Detect which cell encompasses the target text, then output its (X, Y) center coordinate. 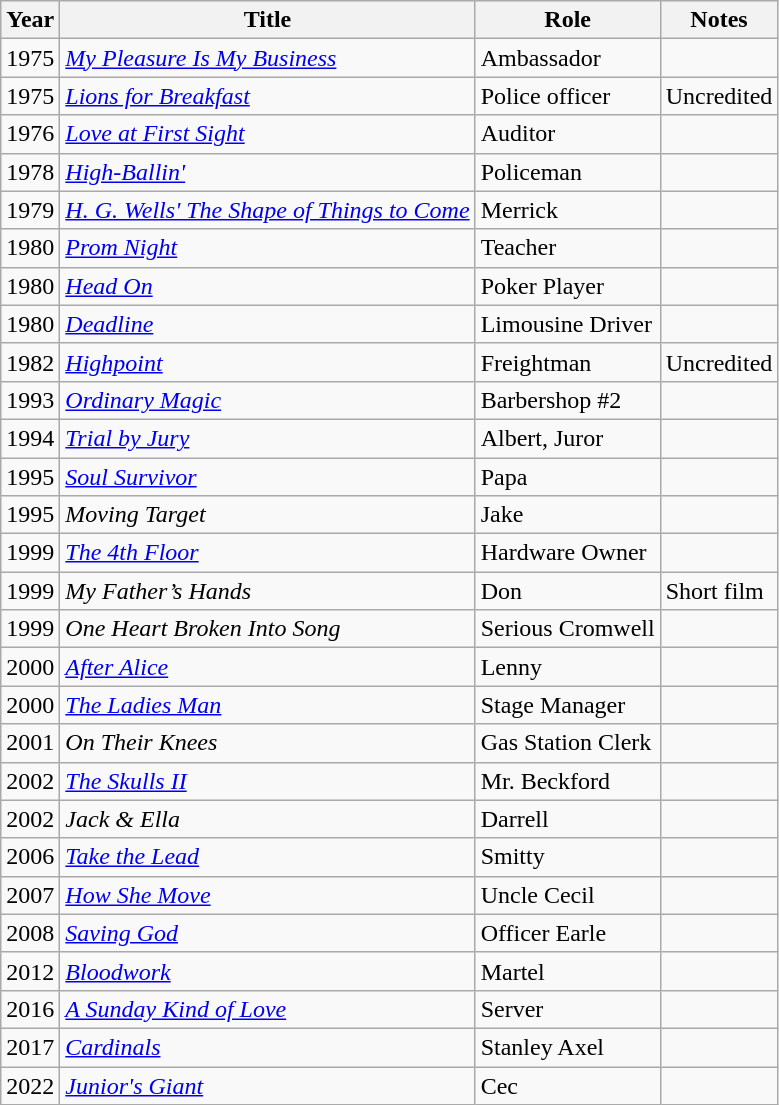
2007 (30, 895)
2006 (30, 857)
Lenny (568, 667)
Officer Earle (568, 933)
2008 (30, 933)
Love at First Sight (268, 134)
2017 (30, 1047)
Martel (568, 971)
A Sunday Kind of Love (268, 1009)
Cardinals (268, 1047)
Albert, Juror (568, 438)
Don (568, 591)
Barbershop #2 (568, 400)
1994 (30, 438)
Limousine Driver (568, 324)
On Their Knees (268, 743)
Freightman (568, 362)
Police officer (568, 96)
H. G. Wells' The Shape of Things to Come (268, 210)
Bloodwork (268, 971)
How She Move (268, 895)
Darrell (568, 819)
1976 (30, 134)
Policeman (568, 172)
Highpoint (268, 362)
Cec (568, 1085)
Junior's Giant (268, 1085)
Poker Player (568, 286)
Mr. Beckford (568, 781)
Title (268, 20)
2016 (30, 1009)
2022 (30, 1085)
The 4th Floor (268, 553)
Stanley Axel (568, 1047)
Gas Station Clerk (568, 743)
Role (568, 20)
Trial by Jury (268, 438)
Uncle Cecil (568, 895)
Deadline (268, 324)
My Father’s Hands (268, 591)
Stage Manager (568, 705)
Auditor (568, 134)
Serious Cromwell (568, 629)
Lions for Breakfast (268, 96)
Head On (268, 286)
Smitty (568, 857)
2012 (30, 971)
One Heart Broken Into Song (268, 629)
Moving Target (268, 515)
Merrick (568, 210)
Jack & Ella (268, 819)
Short film (719, 591)
Server (568, 1009)
1979 (30, 210)
1982 (30, 362)
The Skulls II (268, 781)
The Ladies Man (268, 705)
Saving God (268, 933)
Hardware Owner (568, 553)
1993 (30, 400)
Teacher (568, 248)
Ordinary Magic (268, 400)
Soul Survivor (268, 477)
Jake (568, 515)
Prom Night (268, 248)
Take the Lead (268, 857)
High-Ballin' (268, 172)
Notes (719, 20)
My Pleasure Is My Business (268, 58)
After Alice (268, 667)
1978 (30, 172)
Ambassador (568, 58)
2001 (30, 743)
Papa (568, 477)
Year (30, 20)
